From the cell containing the given text, extract its center point as (x, y) coordinate. 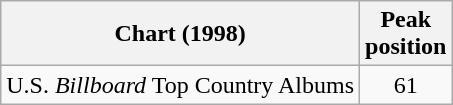
U.S. Billboard Top Country Albums (180, 85)
Peakposition (406, 34)
Chart (1998) (180, 34)
61 (406, 85)
